Identify which cell holds the provided text, then report its (x, y) central coordinate. 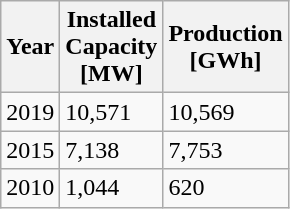
2015 (30, 150)
620 (226, 188)
Production[GWh] (226, 47)
10,571 (112, 112)
Year (30, 47)
7,753 (226, 150)
InstalledCapacity[MW] (112, 47)
2019 (30, 112)
1,044 (112, 188)
10,569 (226, 112)
2010 (30, 188)
7,138 (112, 150)
